Scan for the cell matching the given text and deliver its [x, y] coordinate at center. 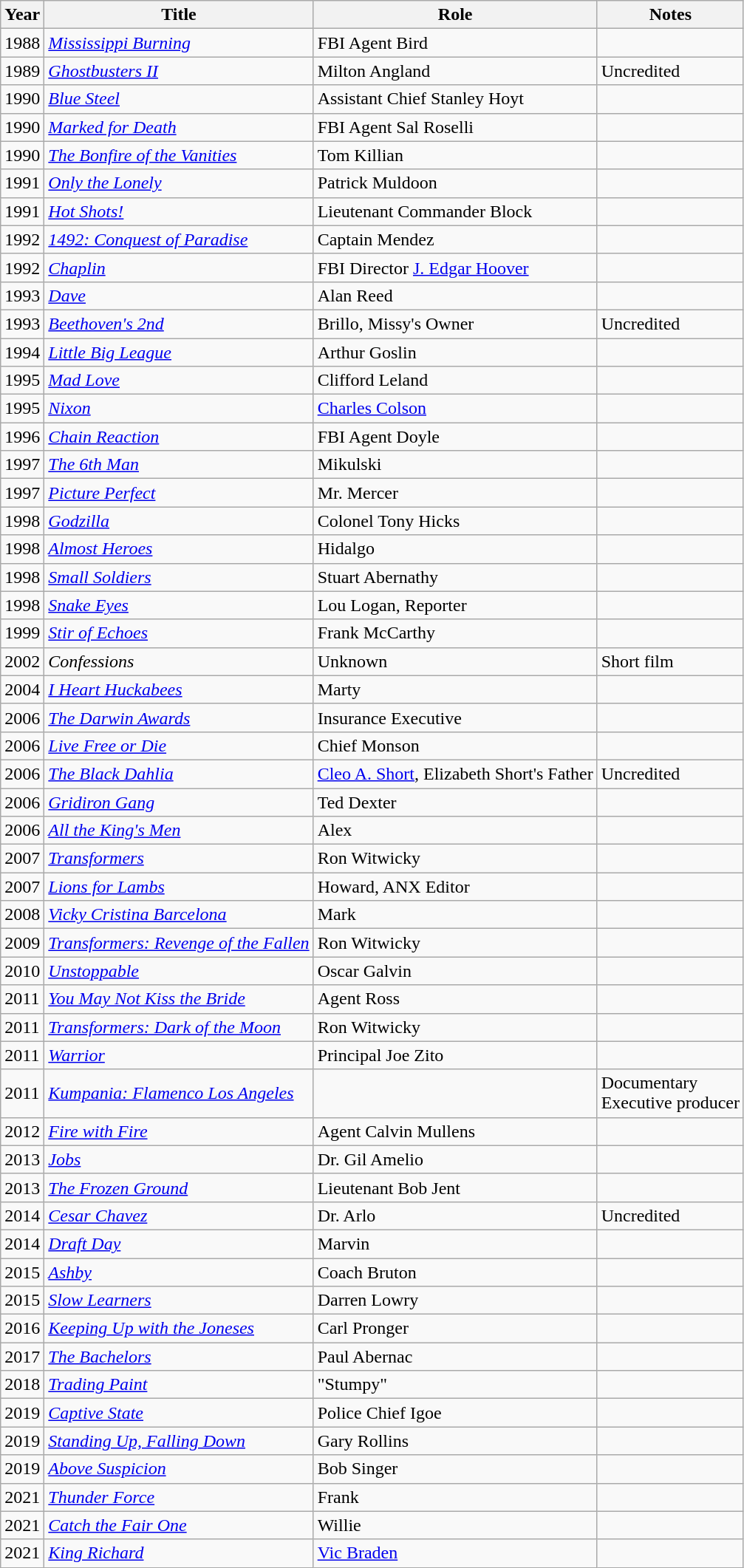
1999 [22, 633]
Ted Dexter [455, 802]
Milton Angland [455, 71]
Godzilla [179, 521]
Hidalgo [455, 549]
The Bonfire of the Vanities [179, 155]
Bob Singer [455, 1469]
The Bachelors [179, 1357]
Gary Rollins [455, 1441]
Agent Ross [455, 999]
Mr. Mercer [455, 493]
Stir of Echoes [179, 633]
Marvin [455, 1244]
Chaplin [179, 267]
2004 [22, 689]
Short film [670, 661]
2009 [22, 943]
Oscar Galvin [455, 971]
Small Soldiers [179, 577]
Confessions [179, 661]
DocumentaryExecutive producer [670, 1094]
FBI Director J. Edgar Hoover [455, 267]
Marty [455, 689]
Thunder Force [179, 1497]
Standing Up, Falling Down [179, 1441]
Catch the Fair One [179, 1525]
2008 [22, 915]
Colonel Tony Hicks [455, 521]
Little Big League [179, 352]
Frank McCarthy [455, 633]
King Richard [179, 1553]
1492: Conquest of Paradise [179, 239]
Captain Mendez [455, 239]
Mikulski [455, 465]
All the King's Men [179, 831]
FBI Agent Sal Roselli [455, 127]
2002 [22, 661]
1989 [22, 71]
Slow Learners [179, 1301]
1996 [22, 437]
Stuart Abernathy [455, 577]
Nixon [179, 409]
Vic Braden [455, 1553]
Brillo, Missy's Owner [455, 324]
Beethoven's 2nd [179, 324]
Kumpania: Flamenco Los Angeles [179, 1094]
1988 [22, 43]
FBI Agent Doyle [455, 437]
Jobs [179, 1159]
Transformers: Revenge of the Fallen [179, 943]
Cleo A. Short, Elizabeth Short's Father [455, 774]
Insurance Executive [455, 717]
Ashby [179, 1272]
Alan Reed [455, 296]
I Heart Huckabees [179, 689]
Year [22, 15]
Assistant Chief Stanley Hoyt [455, 99]
Role [455, 15]
FBI Agent Bird [455, 43]
Frank [455, 1497]
Vicky Cristina Barcelona [179, 915]
Paul Abernac [455, 1357]
Darren Lowry [455, 1301]
Chain Reaction [179, 437]
Willie [455, 1525]
2012 [22, 1131]
Tom Killian [455, 155]
Lieutenant Bob Jent [455, 1187]
The Darwin Awards [179, 717]
The Frozen Ground [179, 1187]
Alex [455, 831]
Carl Pronger [455, 1329]
Mississippi Burning [179, 43]
Cesar Chavez [179, 1216]
You May Not Kiss the Bride [179, 999]
Blue Steel [179, 99]
1994 [22, 352]
Patrick Muldoon [455, 183]
Agent Calvin Mullens [455, 1131]
Dr. Gil Amelio [455, 1159]
Hot Shots! [179, 211]
Unknown [455, 661]
Mad Love [179, 381]
Lions for Lambs [179, 887]
Live Free or Die [179, 746]
Warrior [179, 1055]
Keeping Up with the Joneses [179, 1329]
Only the Lonely [179, 183]
2018 [22, 1385]
Lieutenant Commander Block [455, 211]
Draft Day [179, 1244]
Above Suspicion [179, 1469]
Principal Joe Zito [455, 1055]
2017 [22, 1357]
"Stumpy" [455, 1385]
Dave [179, 296]
Captive State [179, 1413]
The Black Dahlia [179, 774]
Charles Colson [455, 409]
Coach Bruton [455, 1272]
Clifford Leland [455, 381]
Transformers: Dark of the Moon [179, 1027]
Trading Paint [179, 1385]
Transformers [179, 859]
Picture Perfect [179, 493]
Title [179, 15]
Unstoppable [179, 971]
Ghostbusters II [179, 71]
Lou Logan, Reporter [455, 605]
Notes [670, 15]
Mark [455, 915]
Dr. Arlo [455, 1216]
The 6th Man [179, 465]
Marked for Death [179, 127]
2010 [22, 971]
Chief Monson [455, 746]
Gridiron Gang [179, 802]
Arthur Goslin [455, 352]
Fire with Fire [179, 1131]
Snake Eyes [179, 605]
Howard, ANX Editor [455, 887]
2016 [22, 1329]
Police Chief Igoe [455, 1413]
Almost Heroes [179, 549]
